Determine the (X, Y) coordinate at the center of the cell enclosing the given text.  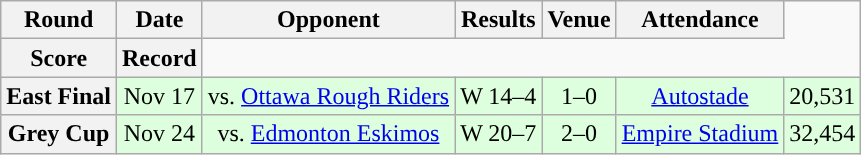
Grey Cup (59, 134)
1–0 (579, 96)
Venue (579, 20)
vs. Edmonton Eskimos (328, 134)
Nov 17 (160, 96)
Nov 24 (160, 134)
Date (160, 20)
Attendance (700, 20)
W 20–7 (498, 134)
East Final (59, 96)
20,531 (822, 96)
vs. Ottawa Rough Riders (328, 96)
W 14–4 (498, 96)
Round (59, 20)
32,454 (822, 134)
Record (160, 58)
Results (498, 20)
Score (59, 58)
Opponent (328, 20)
2–0 (579, 134)
Autostade (700, 96)
Empire Stadium (700, 134)
